Return (X, Y) of the center of cell containing provided text 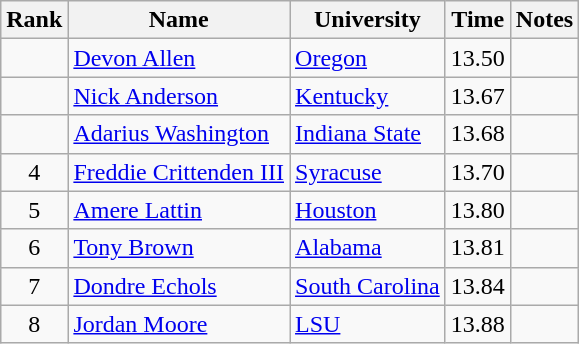
5 (34, 210)
Houston (368, 210)
7 (34, 286)
Dondre Echols (179, 286)
Tony Brown (179, 248)
Devon Allen (179, 58)
Indiana State (368, 134)
Adarius Washington (179, 134)
Alabama (368, 248)
Name (179, 20)
LSU (368, 324)
Nick Anderson (179, 96)
13.81 (478, 248)
13.80 (478, 210)
13.70 (478, 172)
4 (34, 172)
8 (34, 324)
Kentucky (368, 96)
13.67 (478, 96)
University (368, 20)
13.88 (478, 324)
Oregon (368, 58)
6 (34, 248)
Freddie Crittenden III (179, 172)
13.84 (478, 286)
Time (478, 20)
Rank (34, 20)
Jordan Moore (179, 324)
13.50 (478, 58)
South Carolina (368, 286)
Syracuse (368, 172)
13.68 (478, 134)
Amere Lattin (179, 210)
Notes (544, 20)
